Provide the (X, Y) coordinate of the cell's center where the given text is located.  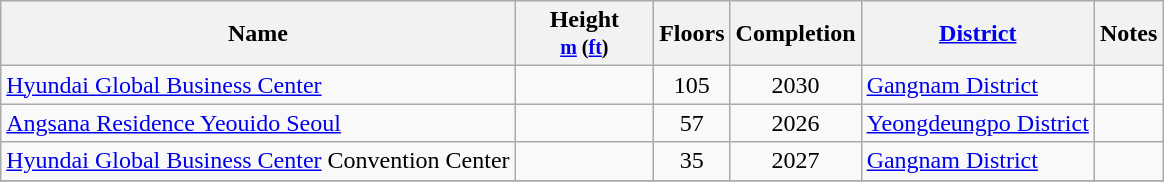
Hyundai Global Business Center Convention Center (258, 161)
2027 (796, 161)
Floors (692, 34)
2026 (796, 123)
Completion (796, 34)
Notes (1128, 34)
Heightm (ft) (584, 34)
Yeongdeungpo District (978, 123)
57 (692, 123)
Hyundai Global Business Center (258, 85)
35 (692, 161)
Angsana Residence Yeouido Seoul (258, 123)
District (978, 34)
2030 (796, 85)
Name (258, 34)
105 (692, 85)
